For the text-containing cell, return its midpoint in (X, Y) coordinate format. 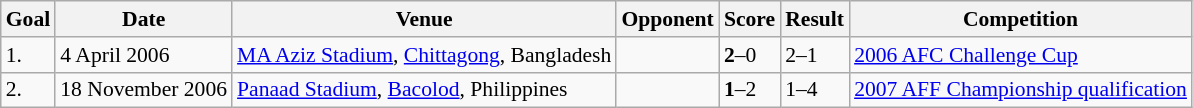
Competition (1020, 19)
Panaad Stadium, Bacolod, Philippines (424, 90)
2. (28, 90)
1. (28, 55)
Goal (28, 19)
Venue (424, 19)
Opponent (668, 19)
2006 AFC Challenge Cup (1020, 55)
Result (814, 19)
2–0 (750, 55)
4 April 2006 (144, 55)
Score (750, 19)
1–2 (750, 90)
Date (144, 19)
1–4 (814, 90)
MA Aziz Stadium, Chittagong, Bangladesh (424, 55)
2007 AFF Championship qualification (1020, 90)
2–1 (814, 55)
18 November 2006 (144, 90)
